Find where the given text appears and provide that cell's center as [X, Y] coordinate. 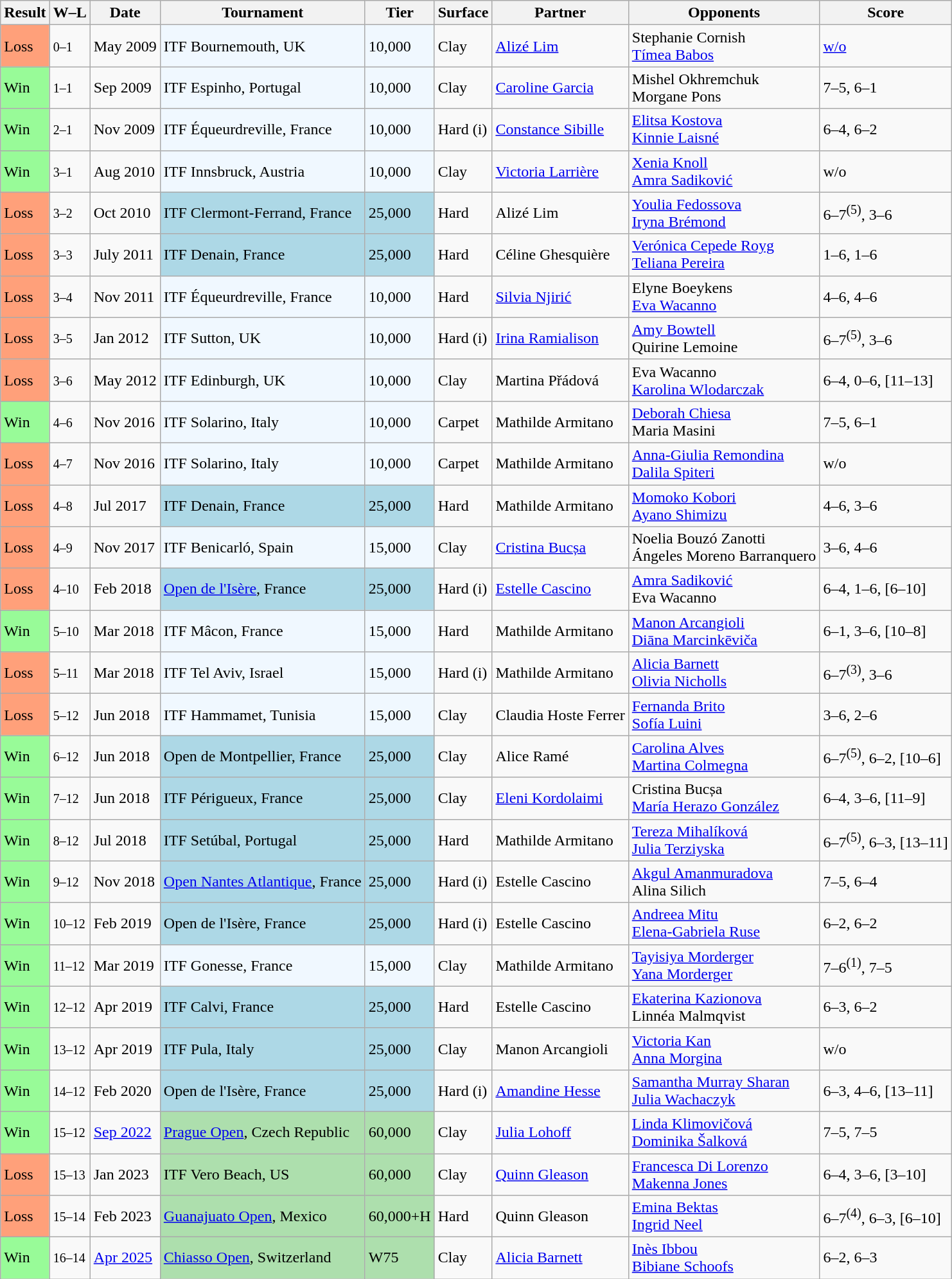
6–2, 6–3 [885, 1258]
Nov 2018 [125, 881]
15–12 [69, 1132]
ITF Sutton, UK [262, 338]
Silvia Njirić [560, 297]
Julia Lohoff [560, 1132]
Fernanda Brito Sofía Luini [724, 714]
Andreea Mitu Elena-Gabriela Ruse [724, 924]
Martina Přádová [560, 380]
8–12 [69, 840]
Feb 2019 [125, 924]
Cristina Bucșa [560, 547]
Eleni Kordolaimi [560, 798]
Feb 2018 [125, 590]
Alicia Barnett [560, 1258]
15–13 [69, 1174]
4–9 [69, 547]
Caroline Garcia [560, 87]
Feb 2023 [125, 1217]
Tereza Mihalíková Julia Terziyska [724, 840]
15–14 [69, 1217]
4–6 [69, 421]
Victoria Larrière [560, 171]
6–7(4), 6–3, [6–10] [885, 1217]
Tayisiya Morderger Yana Morderger [724, 965]
May 2009 [125, 46]
ITF Calvi, France [262, 1007]
7–12 [69, 798]
6–4, 0–6, [11–13] [885, 380]
5–12 [69, 714]
May 2012 [125, 380]
Surface [463, 13]
7–5, 7–5 [885, 1132]
Guanajuato Open, Mexico [262, 1217]
Manon Arcangioli [560, 1048]
6–3, 4–6, [13–11] [885, 1091]
6–2, 6–2 [885, 924]
4–7 [69, 464]
Result [25, 13]
3–5 [69, 338]
Jul 2017 [125, 505]
6–1, 3–6, [10–8] [885, 631]
Jul 2018 [125, 840]
6–4, 1–6, [6–10] [885, 590]
Nov 2011 [125, 297]
Jan 2023 [125, 1174]
1–1 [69, 87]
ITF Hammamet, Tunisia [262, 714]
Xenia Knoll Amra Sadiković [724, 171]
Stephanie Cornish Tímea Babos [724, 46]
3–6, 2–6 [885, 714]
14–12 [69, 1091]
July 2011 [125, 254]
2–1 [69, 130]
Cristina Bucșa María Herazo González [724, 798]
Francesca Di Lorenzo Makenna Jones [724, 1174]
ITF Vero Beach, US [262, 1174]
Amandine Hesse [560, 1091]
3–4 [69, 297]
6–3, 6–2 [885, 1007]
Tournament [262, 13]
Opponents [724, 13]
Feb 2020 [125, 1091]
4–6, 3–6 [885, 505]
Open Nantes Atlantique, France [262, 881]
ITF Benicarló, Spain [262, 547]
ITF Edinburgh, UK [262, 380]
3–3 [69, 254]
1–6, 1–6 [885, 254]
6–12 [69, 757]
ITF Mâcon, France [262, 631]
Partner [560, 13]
Elitsa Kostova Kinnie Laisné [724, 130]
Tier [400, 13]
Inès Ibbou Bibiane Schoofs [724, 1258]
3–6, 4–6 [885, 547]
Verónica Cepede Royg Teliana Pereira [724, 254]
9–12 [69, 881]
Nov 2017 [125, 547]
Apr 2025 [125, 1258]
Youlia Fedossova Iryna Brémond [724, 213]
Céline Ghesquière [560, 254]
Anna-Giulia Remondina Dalila Spiteri [724, 464]
60,000+H [400, 1217]
ITF Périgueux, France [262, 798]
Nov 2009 [125, 130]
Deborah Chiesa Maria Masini [724, 421]
3–1 [69, 171]
Linda Klimovičová Dominika Šalková [724, 1132]
7–5, 6–4 [885, 881]
4–6, 4–6 [885, 297]
Sep 2009 [125, 87]
Manon Arcangioli Diāna Marcinkēviča [724, 631]
Eva Wacanno Karolina Wlodarczak [724, 380]
11–12 [69, 965]
Oct 2010 [125, 213]
Samantha Murray Sharan Julia Wachaczyk [724, 1091]
Score [885, 13]
W–L [69, 13]
Irina Ramialison [560, 338]
Constance Sibille [560, 130]
6–4, 6–2 [885, 130]
6–4, 3–6, [3–10] [885, 1174]
6–7(5), 6–2, [10–6] [885, 757]
ITF Setúbal, Portugal [262, 840]
4–8 [69, 505]
5–11 [69, 673]
ITF Pula, Italy [262, 1048]
ITF Innsbruck, Austria [262, 171]
Chiasso Open, Switzerland [262, 1258]
Jan 2012 [125, 338]
Mar 2019 [125, 965]
10–12 [69, 924]
ITF Tel Aviv, Israel [262, 673]
Akgul Amanmuradova Alina Silich [724, 881]
7–6(1), 7–5 [885, 965]
12–12 [69, 1007]
4–10 [69, 590]
13–12 [69, 1048]
Aug 2010 [125, 171]
Date [125, 13]
5–10 [69, 631]
ITF Clermont-Ferrand, France [262, 213]
Alicia Barnett Olivia Nicholls [724, 673]
3–2 [69, 213]
Prague Open, Czech Republic [262, 1132]
ITF Gonesse, France [262, 965]
6–4, 3–6, [11–9] [885, 798]
ITF Bournemouth, UK [262, 46]
3–6 [69, 380]
Victoria Kan Anna Morgina [724, 1048]
Emina Bektas Ingrid Neel [724, 1217]
Amra Sadiković Eva Wacanno [724, 590]
Mishel Okhremchuk Morgane Pons [724, 87]
Sep 2022 [125, 1132]
Ekaterina Kazionova Linnéa Malmqvist [724, 1007]
6–7(3), 3–6 [885, 673]
16–14 [69, 1258]
ITF Espinho, Portugal [262, 87]
Momoko Kobori Ayano Shimizu [724, 505]
Alice Ramé [560, 757]
Open de Montpellier, France [262, 757]
Elyne Boeykens Eva Wacanno [724, 297]
0–1 [69, 46]
Carolina Alves Martina Colmegna [724, 757]
W75 [400, 1258]
6–7(5), 6–3, [13–11] [885, 840]
Noelia Bouzó Zanotti Ángeles Moreno Barranquero [724, 547]
Claudia Hoste Ferrer [560, 714]
Amy Bowtell Quirine Lemoine [724, 338]
